Pinpoint the cell where the given text exists, returning its (X, Y) midpoint coordinate. 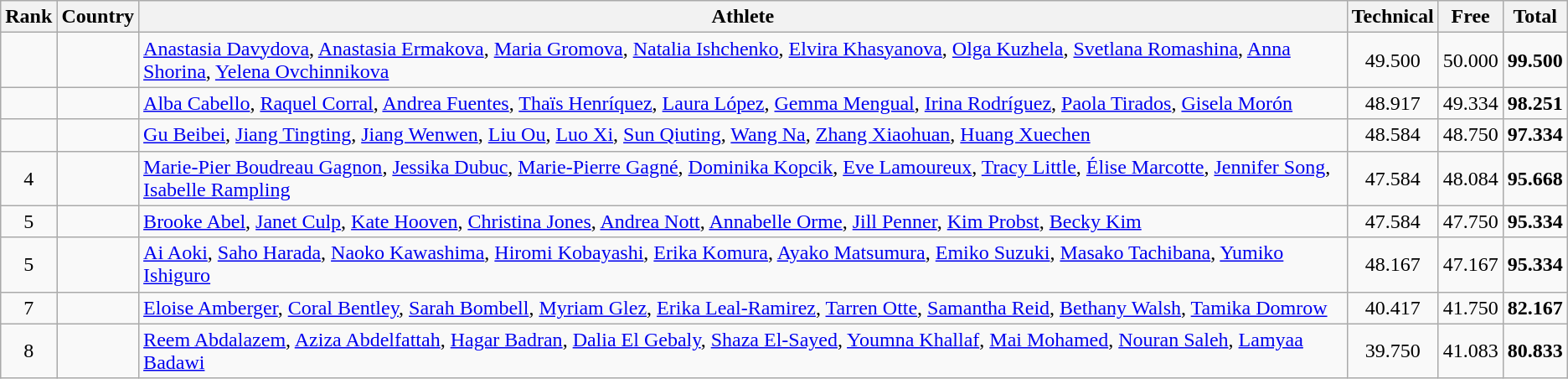
47.167 (1471, 265)
50.000 (1471, 60)
82.167 (1534, 308)
Technical (1392, 17)
48.750 (1471, 135)
7 (28, 308)
40.417 (1392, 308)
48.584 (1392, 135)
Total (1534, 17)
98.251 (1534, 103)
95.668 (1534, 178)
41.083 (1471, 350)
49.500 (1392, 60)
Reem Abdalazem, Aziza Abdelfattah, Hagar Badran, Dalia El Gebaly, Shaza El-Sayed, Youmna Khallaf, Mai Mohamed, Nouran Saleh, Lamyaa Badawi (744, 350)
99.500 (1534, 60)
4 (28, 178)
Alba Cabello, Raquel Corral, Andrea Fuentes, Thaïs Henríquez, Laura López, Gemma Mengual, Irina Rodríguez, Paola Tirados, Gisela Morón (744, 103)
97.334 (1534, 135)
39.750 (1392, 350)
80.833 (1534, 350)
Free (1471, 17)
Athlete (744, 17)
48.917 (1392, 103)
Country (98, 17)
41.750 (1471, 308)
Eloise Amberger, Coral Bentley, Sarah Bombell, Myriam Glez, Erika Leal-Ramirez, Tarren Otte, Samantha Reid, Bethany Walsh, Tamika Domrow (744, 308)
47.750 (1471, 221)
48.084 (1471, 178)
Gu Beibei, Jiang Tingting, Jiang Wenwen, Liu Ou, Luo Xi, Sun Qiuting, Wang Na, Zhang Xiaohuan, Huang Xuechen (744, 135)
8 (28, 350)
Ai Aoki, Saho Harada, Naoko Kawashima, Hiromi Kobayashi, Erika Komura, Ayako Matsumura, Emiko Suzuki, Masako Tachibana, Yumiko Ishiguro (744, 265)
48.167 (1392, 265)
49.334 (1471, 103)
Brooke Abel, Janet Culp, Kate Hooven, Christina Jones, Andrea Nott, Annabelle Orme, Jill Penner, Kim Probst, Becky Kim (744, 221)
Rank (28, 17)
